Locate the cell with the specified text and output its [x, y] center coordinate. 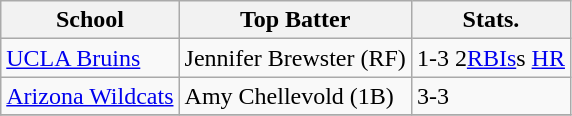
1-3 2RBIss HR [490, 58]
Stats. [490, 20]
School [90, 20]
UCLA Bruins [90, 58]
Top Batter [295, 20]
Arizona Wildcats [90, 96]
Amy Chellevold (1B) [295, 96]
Jennifer Brewster (RF) [295, 58]
3-3 [490, 96]
